Provide the (X, Y) coordinate of the cell's center where the given text is located.  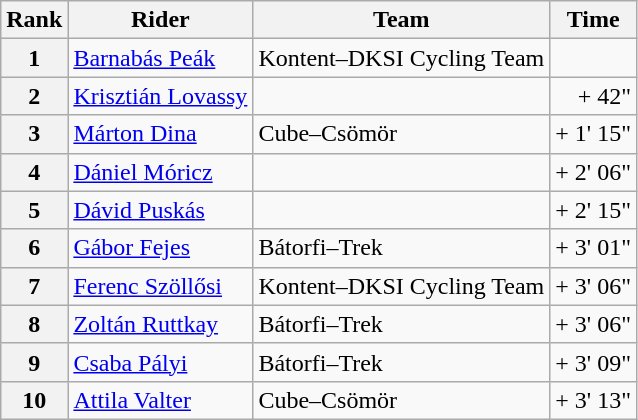
+ 3' 13" (594, 400)
Csaba Pályi (160, 362)
9 (34, 362)
4 (34, 172)
Ferenc Szöllősi (160, 286)
Team (402, 20)
10 (34, 400)
8 (34, 324)
Krisztián Lovassy (160, 96)
6 (34, 248)
Rank (34, 20)
Gábor Fejes (160, 248)
+ 1' 15" (594, 134)
+ 42" (594, 96)
Rider (160, 20)
5 (34, 210)
+ 3' 09" (594, 362)
+ 2' 06" (594, 172)
Dániel Móricz (160, 172)
1 (34, 58)
Zoltán Ruttkay (160, 324)
Dávid Puskás (160, 210)
Barnabás Peák (160, 58)
7 (34, 286)
Time (594, 20)
3 (34, 134)
+ 3' 01" (594, 248)
Márton Dina (160, 134)
2 (34, 96)
Attila Valter (160, 400)
+ 2' 15" (594, 210)
